Provide the [X, Y] coordinate of the cell's center where the given text is located.  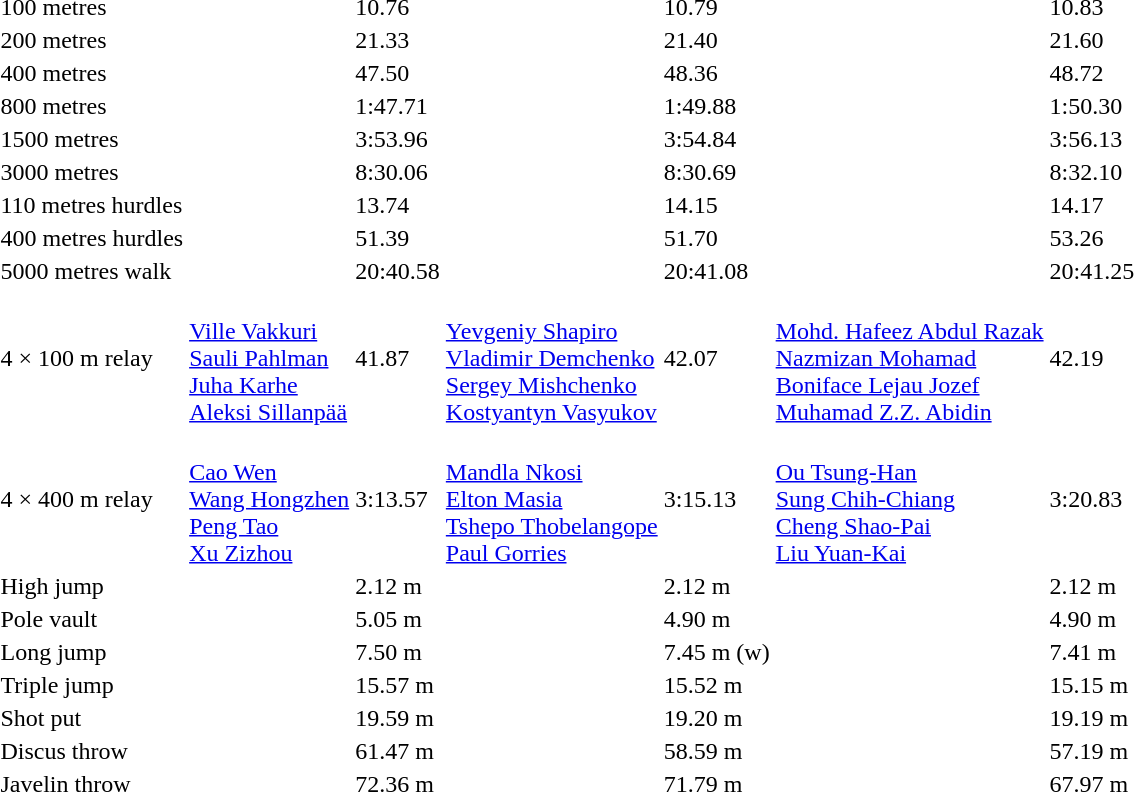
Yevgeniy ShapiroVladimir DemchenkoSergey MishchenkoKostyantyn Vasyukov [552, 358]
15.57 m [398, 685]
8:30.69 [716, 172]
Mandla NkosiElton MasiaTshepo ThobelangopePaul Gorries [552, 499]
21.33 [398, 40]
Cao WenWang HongzhenPeng TaoXu Zizhou [270, 499]
3:13.57 [398, 499]
42.07 [716, 358]
3:15.13 [716, 499]
19.59 m [398, 718]
Ville VakkuriSauli PahlmanJuha KarheAleksi Sillanpää [270, 358]
8:30.06 [398, 172]
47.50 [398, 73]
1:47.71 [398, 106]
20:41.08 [716, 271]
21.40 [716, 40]
3:54.84 [716, 139]
51.39 [398, 238]
19.20 m [716, 718]
20:40.58 [398, 271]
7.45 m (w) [716, 652]
58.59 m [716, 751]
14.15 [716, 205]
7.50 m [398, 652]
41.87 [398, 358]
48.36 [716, 73]
Ou Tsung-HanSung Chih-ChiangCheng Shao-PaiLiu Yuan-Kai [910, 499]
13.74 [398, 205]
5.05 m [398, 619]
1:49.88 [716, 106]
15.52 m [716, 685]
4.90 m [716, 619]
Mohd. Hafeez Abdul RazakNazmizan MohamadBoniface Lejau JozefMuhamad Z.Z. Abidin [910, 358]
3:53.96 [398, 139]
51.70 [716, 238]
61.47 m [398, 751]
